Scan for the cell matching the given text and deliver its [X, Y] coordinate at center. 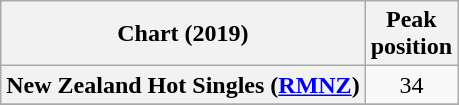
New Zealand Hot Singles (RMNZ) [183, 85]
Peakposition [411, 34]
34 [411, 85]
Chart (2019) [183, 34]
